Scan for the cell matching the given text and deliver its [x, y] coordinate at center. 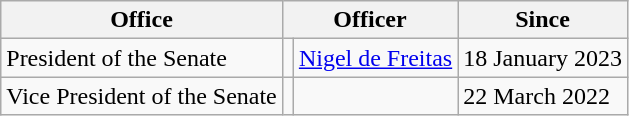
Officer [370, 20]
President of the Senate [142, 58]
18 January 2023 [543, 58]
22 March 2022 [543, 96]
Vice President of the Senate [142, 96]
Office [142, 20]
Nigel de Freitas [375, 58]
Since [543, 20]
